Return the [x, y] coordinate for the center point of the cell that contains the specified text.  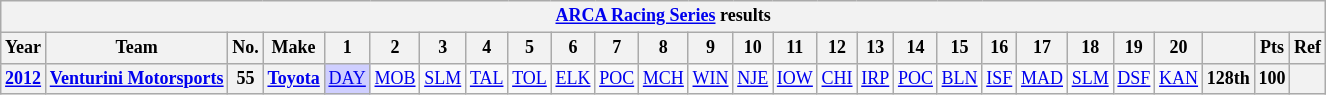
MAD [1042, 78]
Make [294, 48]
128th [1228, 78]
18 [1090, 48]
NJE [753, 78]
KAN [1179, 78]
Ref [1308, 48]
ISF [1000, 78]
MCH [663, 78]
14 [916, 48]
MOB [395, 78]
TAL [487, 78]
ELK [573, 78]
Team [136, 48]
Pts [1272, 48]
3 [443, 48]
TOL [530, 78]
12 [837, 48]
8 [663, 48]
IOW [796, 78]
11 [796, 48]
2012 [24, 78]
Venturini Motorsports [136, 78]
7 [617, 48]
15 [960, 48]
1 [347, 48]
BLN [960, 78]
16 [1000, 48]
6 [573, 48]
ARCA Racing Series results [664, 16]
No. [246, 48]
CHI [837, 78]
WIN [710, 78]
19 [1134, 48]
4 [487, 48]
Year [24, 48]
13 [876, 48]
10 [753, 48]
DAY [347, 78]
100 [1272, 78]
Toyota [294, 78]
5 [530, 48]
20 [1179, 48]
9 [710, 48]
55 [246, 78]
DSF [1134, 78]
17 [1042, 48]
IRP [876, 78]
2 [395, 48]
